For the text-containing cell, return its midpoint in [X, Y] coordinate format. 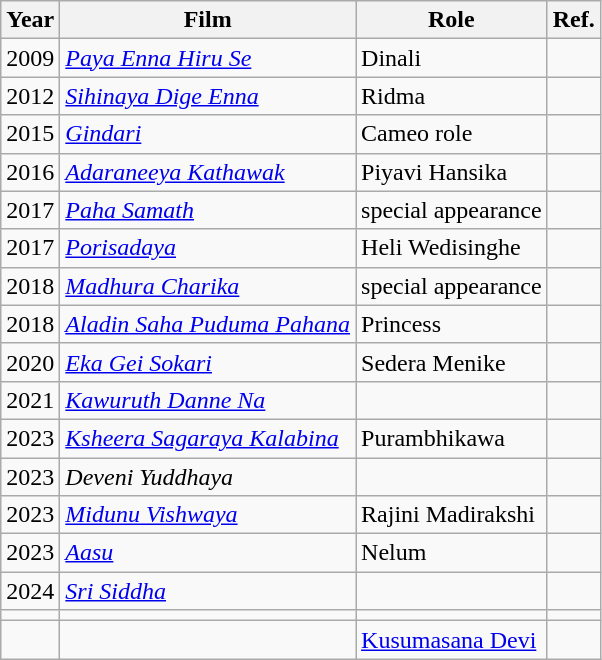
2016 [30, 172]
Adaraneeya Kathawak [208, 172]
Paha Samath [208, 210]
Ksheera Sagaraya Kalabina [208, 438]
Eka Gei Sokari [208, 362]
Porisadaya [208, 248]
Kusumasana Devi [452, 640]
Ref. [574, 20]
Purambhikawa [452, 438]
2009 [30, 58]
Ridma [452, 96]
Sihinaya Dige Enna [208, 96]
Nelum [452, 553]
Sedera Menike [452, 362]
Princess [452, 324]
Rajini Madirakshi [452, 515]
Paya Enna Hiru Se [208, 58]
Piyavi Hansika [452, 172]
Cameo role [452, 134]
2015 [30, 134]
Madhura Charika [208, 286]
Gindari [208, 134]
Film [208, 20]
Dinali [452, 58]
Sri Siddha [208, 591]
Aladin Saha Puduma Pahana [208, 324]
Heli Wedisinghe [452, 248]
2012 [30, 96]
2021 [30, 400]
2020 [30, 362]
Year [30, 20]
2024 [30, 591]
Kawuruth Danne Na [208, 400]
Role [452, 20]
Aasu [208, 553]
Midunu Vishwaya [208, 515]
Deveni Yuddhaya [208, 477]
